Find where the given text appears and provide that cell's center as [x, y] coordinate. 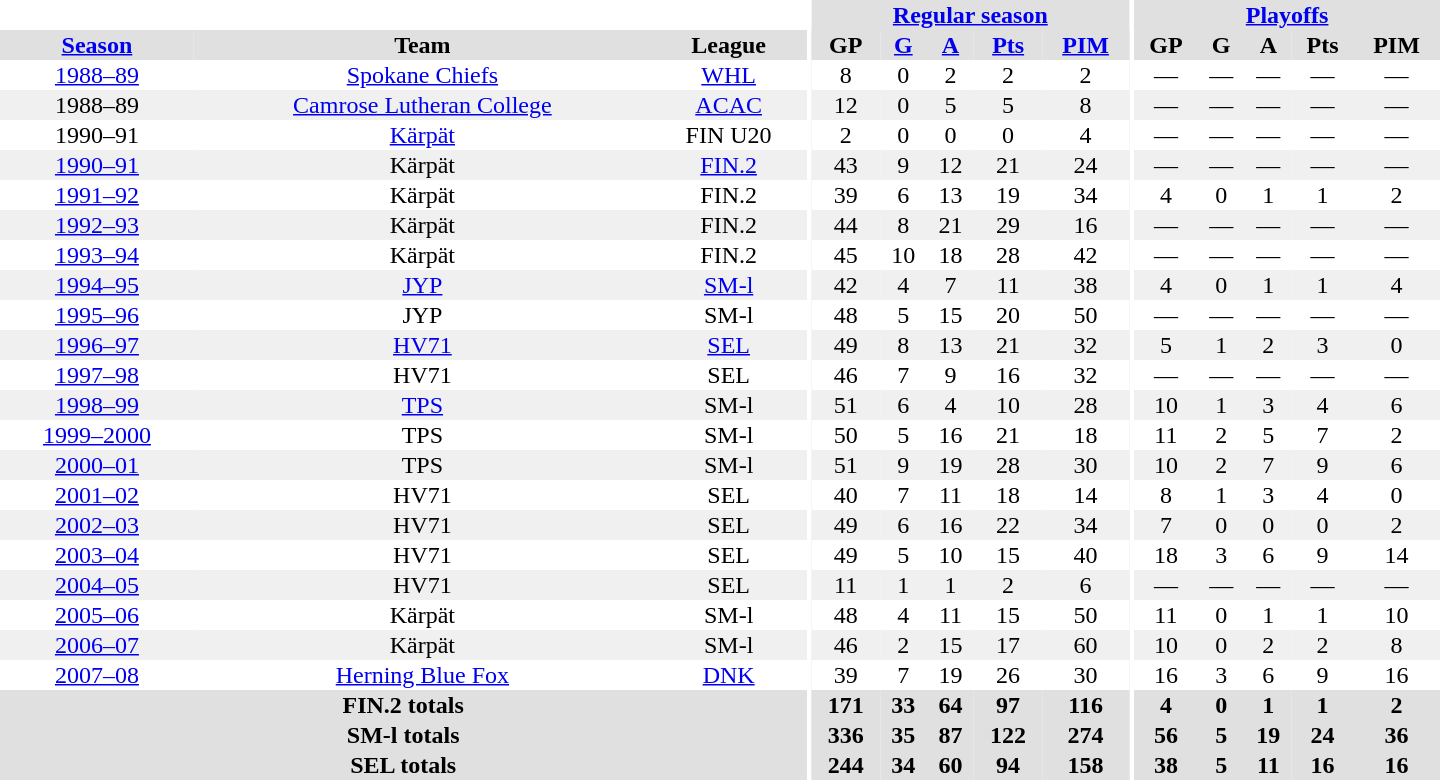
122 [1008, 735]
1991–92 [97, 195]
Camrose Lutheran College [422, 105]
64 [950, 705]
SM-l totals [403, 735]
43 [846, 165]
Team [422, 45]
45 [846, 255]
171 [846, 705]
2001–02 [97, 495]
FIN.2 totals [403, 705]
1996–97 [97, 345]
2006–07 [97, 645]
1994–95 [97, 285]
2002–03 [97, 525]
2005–06 [97, 615]
33 [904, 705]
Herning Blue Fox [422, 675]
Season [97, 45]
ACAC [729, 105]
1998–99 [97, 405]
1997–98 [97, 375]
336 [846, 735]
244 [846, 765]
44 [846, 225]
26 [1008, 675]
35 [904, 735]
29 [1008, 225]
Regular season [970, 15]
1993–94 [97, 255]
20 [1008, 315]
1999–2000 [97, 435]
87 [950, 735]
22 [1008, 525]
DNK [729, 675]
274 [1086, 735]
2007–08 [97, 675]
2000–01 [97, 465]
116 [1086, 705]
56 [1166, 735]
17 [1008, 645]
Playoffs [1287, 15]
36 [1396, 735]
FIN U20 [729, 135]
2004–05 [97, 585]
94 [1008, 765]
2003–04 [97, 555]
Spokane Chiefs [422, 75]
158 [1086, 765]
1995–96 [97, 315]
1992–93 [97, 225]
SEL totals [403, 765]
League [729, 45]
97 [1008, 705]
WHL [729, 75]
